Output the [X, Y] coordinate of the center of the cell containing the given text.  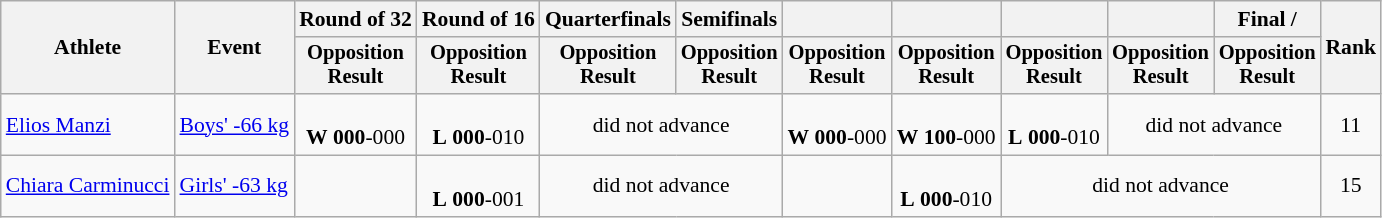
W 100-000 [946, 124]
Round of 32 [356, 19]
Round of 16 [478, 19]
Boys' -66 kg [235, 124]
Rank [1350, 48]
Event [235, 48]
Final / [1268, 19]
Elios Manzi [88, 124]
11 [1350, 124]
L 000-001 [478, 186]
Quarterfinals [608, 19]
Semifinals [730, 19]
Athlete [88, 48]
15 [1350, 186]
Chiara Carminucci [88, 186]
Girls' -63 kg [235, 186]
